Capture the cell that displays the provided text and extract its (x, y) central coordinate. 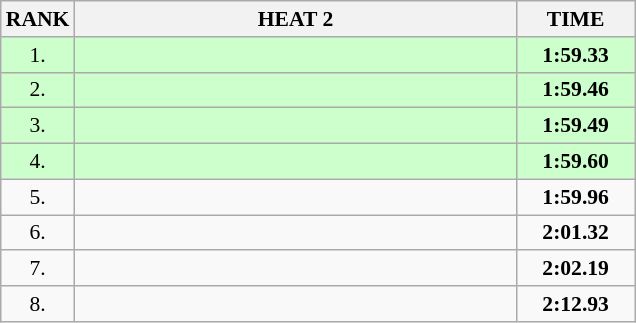
7. (38, 269)
1:59.33 (576, 55)
4. (38, 162)
RANK (38, 19)
1:59.60 (576, 162)
1:59.96 (576, 197)
2. (38, 90)
3. (38, 126)
1. (38, 55)
1:59.49 (576, 126)
6. (38, 233)
2:01.32 (576, 233)
1:59.46 (576, 90)
TIME (576, 19)
2:02.19 (576, 269)
8. (38, 304)
5. (38, 197)
2:12.93 (576, 304)
HEAT 2 (295, 19)
